Determine the (X, Y) coordinate at the center of the cell enclosing the given text.  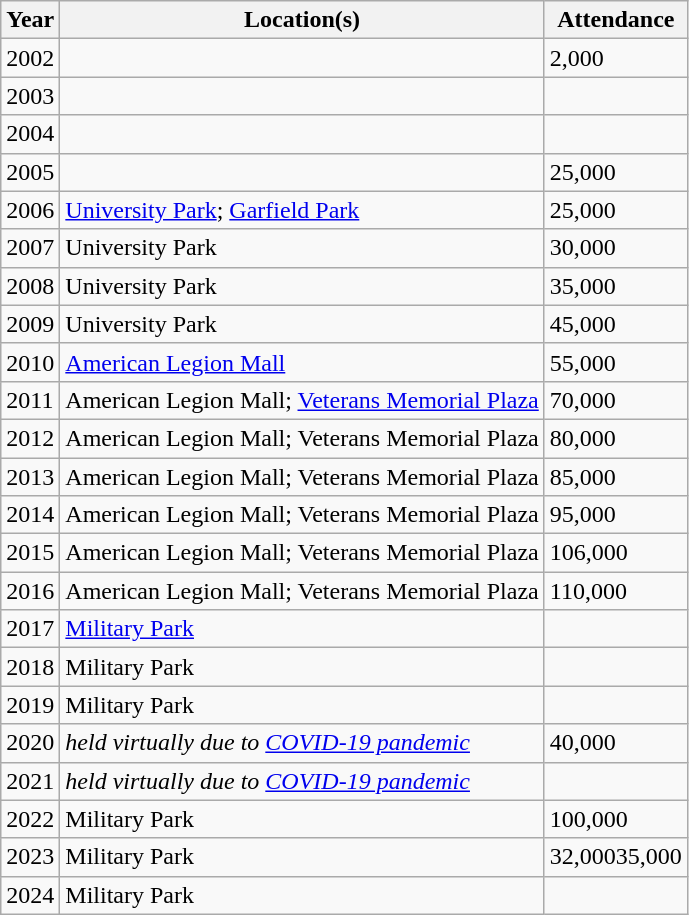
2023 (30, 857)
110,000 (616, 591)
2022 (30, 819)
80,000 (616, 438)
106,000 (616, 553)
35,000 (616, 286)
American Legion Mall (302, 362)
2012 (30, 438)
2011 (30, 400)
2017 (30, 629)
2002 (30, 58)
2021 (30, 781)
2010 (30, 362)
95,000 (616, 515)
32,00035,000 (616, 857)
2016 (30, 591)
40,000 (616, 743)
2007 (30, 248)
University Park; Garfield Park (302, 210)
85,000 (616, 477)
2008 (30, 286)
Location(s) (302, 20)
2019 (30, 705)
2,000 (616, 58)
2015 (30, 553)
55,000 (616, 362)
2006 (30, 210)
Attendance (616, 20)
2013 (30, 477)
2014 (30, 515)
2005 (30, 172)
2020 (30, 743)
70,000 (616, 400)
2004 (30, 134)
2018 (30, 667)
45,000 (616, 324)
2024 (30, 895)
2009 (30, 324)
100,000 (616, 819)
2003 (30, 96)
Year (30, 20)
30,000 (616, 248)
